Search for the cell housing the specified text and yield its (X, Y) center coordinate. 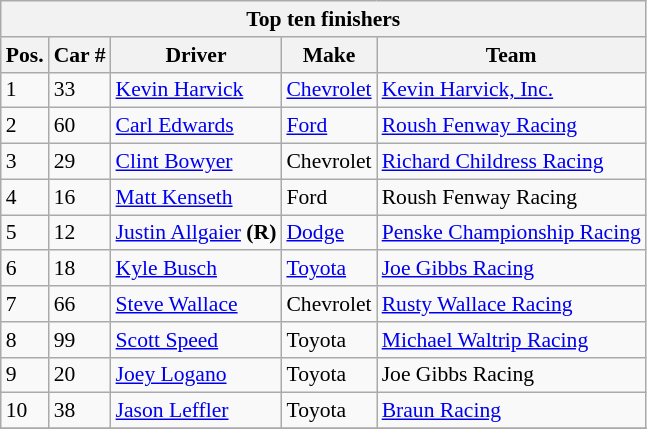
Kyle Busch (196, 269)
8 (25, 340)
Driver (196, 55)
Scott Speed (196, 340)
Justin Allgaier (R) (196, 233)
Steve Wallace (196, 304)
12 (80, 233)
66 (80, 304)
Penske Championship Racing (512, 233)
Dodge (328, 233)
20 (80, 375)
7 (25, 304)
9 (25, 375)
Top ten finishers (324, 19)
Michael Waltrip Racing (512, 340)
1 (25, 90)
Car # (80, 55)
60 (80, 126)
4 (25, 197)
Kevin Harvick, Inc. (512, 90)
10 (25, 411)
29 (80, 162)
18 (80, 269)
Jason Leffler (196, 411)
Richard Childress Racing (512, 162)
38 (80, 411)
Team (512, 55)
Matt Kenseth (196, 197)
Braun Racing (512, 411)
99 (80, 340)
2 (25, 126)
6 (25, 269)
Kevin Harvick (196, 90)
Clint Bowyer (196, 162)
16 (80, 197)
Pos. (25, 55)
Joey Logano (196, 375)
Carl Edwards (196, 126)
33 (80, 90)
Make (328, 55)
Rusty Wallace Racing (512, 304)
5 (25, 233)
3 (25, 162)
